Return [x, y] of the center of cell containing provided text 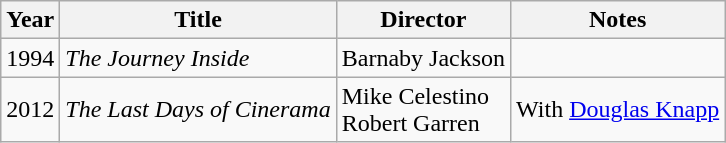
The Journey Inside [198, 58]
Director [423, 20]
With Douglas Knapp [618, 110]
1994 [30, 58]
Year [30, 20]
Title [198, 20]
Notes [618, 20]
2012 [30, 110]
Barnaby Jackson [423, 58]
Mike CelestinoRobert Garren [423, 110]
The Last Days of Cinerama [198, 110]
